Extract the [X, Y] coordinate from the center of the cell holding the provided text.  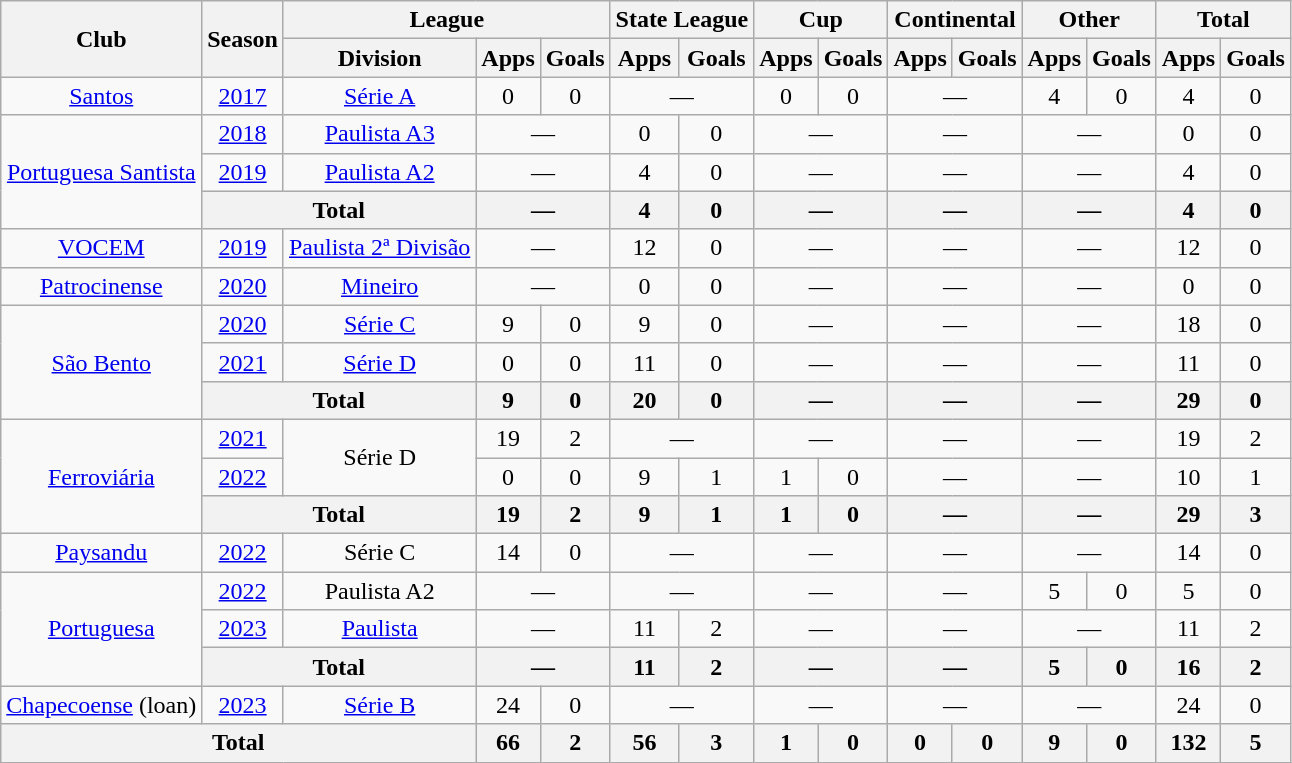
Chapecoense (loan) [102, 705]
Patrocinense [102, 286]
São Bento [102, 362]
2018 [243, 134]
132 [1188, 743]
Club [102, 39]
State League [682, 20]
Continental [955, 20]
20 [644, 400]
Mineiro [379, 286]
Cup [821, 20]
Paulista A3 [379, 134]
18 [1188, 324]
66 [508, 743]
Portuguesa Santista [102, 172]
Série B [379, 705]
16 [1188, 667]
Paulista 2ª Divisão [379, 248]
Season [243, 39]
Paysandu [102, 553]
56 [644, 743]
Paulista [379, 629]
Portuguesa [102, 629]
League [446, 20]
Other [1089, 20]
10 [1188, 477]
2017 [243, 96]
Santos [102, 96]
VOCEM [102, 248]
Ferroviária [102, 476]
Série A [379, 96]
Division [379, 58]
